Capture the cell that displays the provided text and extract its (X, Y) central coordinate. 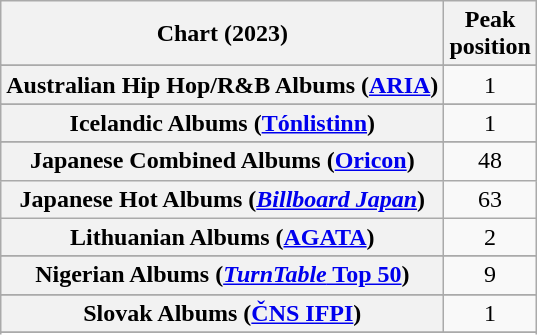
Japanese Combined Albums (Oricon) (222, 161)
Nigerian Albums (TurnTable Top 50) (222, 275)
2 (490, 237)
Slovak Albums (ČNS IFPI) (222, 313)
48 (490, 161)
63 (490, 199)
Peakposition (490, 34)
Chart (2023) (222, 34)
Australian Hip Hop/R&B Albums (ARIA) (222, 85)
Icelandic Albums (Tónlistinn) (222, 123)
9 (490, 275)
Lithuanian Albums (AGATA) (222, 237)
Japanese Hot Albums (Billboard Japan) (222, 199)
